Search for the cell housing the specified text and yield its [X, Y] center coordinate. 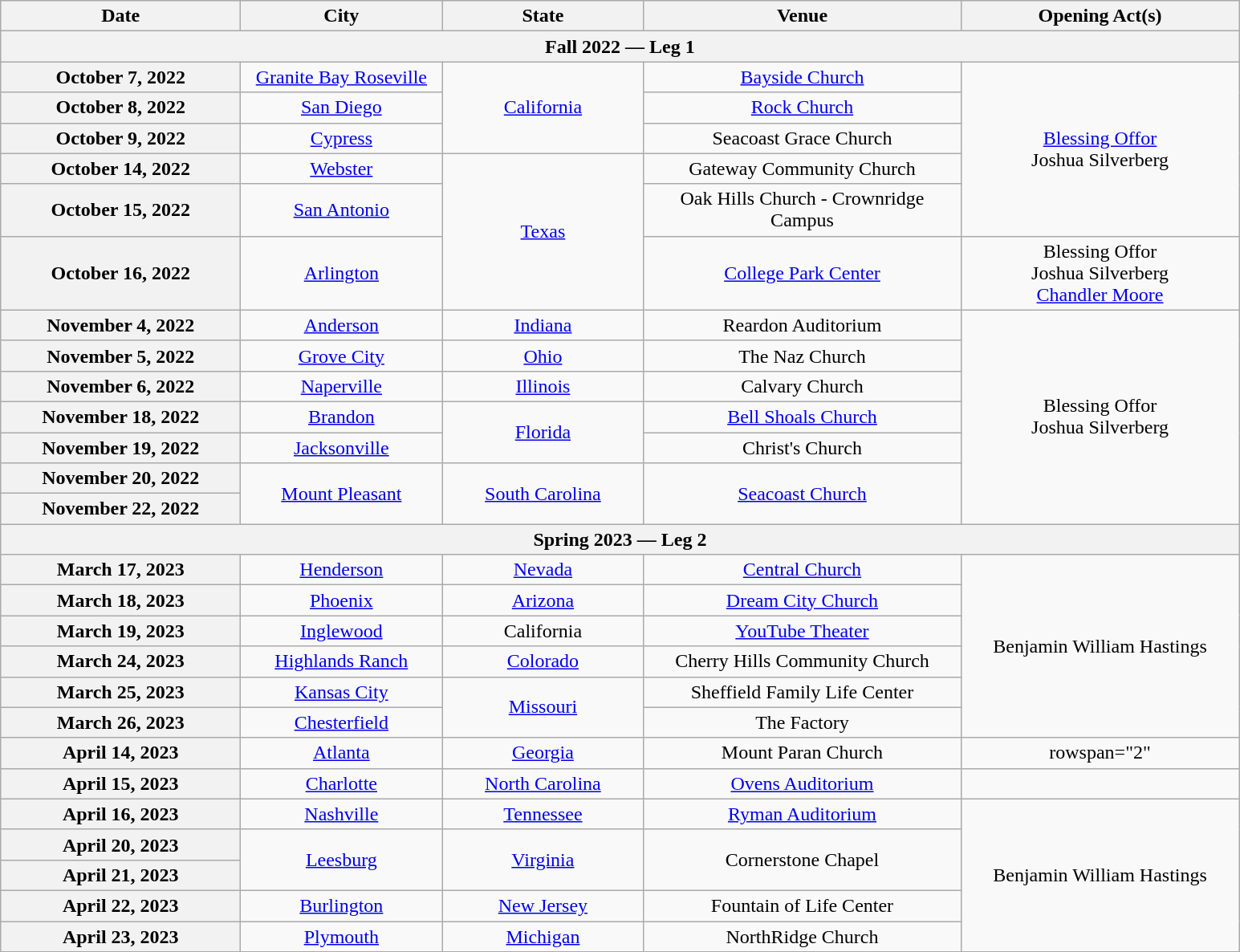
Arizona [543, 600]
Chesterfield [342, 722]
March 26, 2023 [120, 722]
Granite Bay Roseville [342, 77]
The Factory [803, 722]
Phoenix [342, 600]
Kansas City [342, 692]
Leesburg [342, 860]
November 22, 2022 [120, 509]
Blessing OfforJoshua SilverbergChandler Moore [1100, 273]
Plymouth [342, 937]
November 19, 2022 [120, 447]
Georgia [543, 753]
April 22, 2023 [120, 905]
October 16, 2022 [120, 273]
San Antonio [342, 210]
Florida [543, 432]
Venue [803, 16]
Mount Paran Church [803, 753]
South Carolina [543, 494]
State [543, 16]
Henderson [342, 570]
October 14, 2022 [120, 169]
San Diego [342, 108]
Inglewood [342, 631]
The Naz Church [803, 356]
Nashville [342, 814]
Cherry Hills Community Church [803, 661]
Fountain of Life Center [803, 905]
Spring 2023 — Leg 2 [620, 539]
Date [120, 16]
North Carolina [543, 783]
March 18, 2023 [120, 600]
November 18, 2022 [120, 417]
rowspan="2" [1100, 753]
Naperville [342, 386]
Calvary Church [803, 386]
Tennessee [543, 814]
Anderson [342, 325]
Grove City [342, 356]
City [342, 16]
October 9, 2022 [120, 138]
Webster [342, 169]
April 23, 2023 [120, 937]
March 24, 2023 [120, 661]
Cypress [342, 138]
Illinois [543, 386]
March 25, 2023 [120, 692]
Bell Shoals Church [803, 417]
Seacoast Church [803, 494]
Ryman Auditorium [803, 814]
April 15, 2023 [120, 783]
Virginia [543, 860]
Missouri [543, 707]
March 17, 2023 [120, 570]
November 5, 2022 [120, 356]
November 20, 2022 [120, 478]
Cornerstone Chapel [803, 860]
Christ's Church [803, 447]
November 6, 2022 [120, 386]
College Park Center [803, 273]
Charlotte [342, 783]
October 7, 2022 [120, 77]
Atlanta [342, 753]
Jacksonville [342, 447]
Central Church [803, 570]
Ovens Auditorium [803, 783]
Ohio [543, 356]
Texas [543, 231]
Opening Act(s) [1100, 16]
April 16, 2023 [120, 814]
Highlands Ranch [342, 661]
Mount Pleasant [342, 494]
NorthRidge Church [803, 937]
April 21, 2023 [120, 875]
Fall 2022 — Leg 1 [620, 47]
March 19, 2023 [120, 631]
April 20, 2023 [120, 844]
Rock Church [803, 108]
Sheffield Family Life Center [803, 692]
April 14, 2023 [120, 753]
Gateway Community Church [803, 169]
YouTube Theater [803, 631]
Reardon Auditorium [803, 325]
November 4, 2022 [120, 325]
October 15, 2022 [120, 210]
October 8, 2022 [120, 108]
Colorado [543, 661]
New Jersey [543, 905]
Bayside Church [803, 77]
Seacoast Grace Church [803, 138]
Burlington [342, 905]
Arlington [342, 273]
Indiana [543, 325]
Michigan [543, 937]
Oak Hills Church - Crownridge Campus [803, 210]
Nevada [543, 570]
Dream City Church [803, 600]
Brandon [342, 417]
